Output the (X, Y) coordinate of the center of the cell containing the given text.  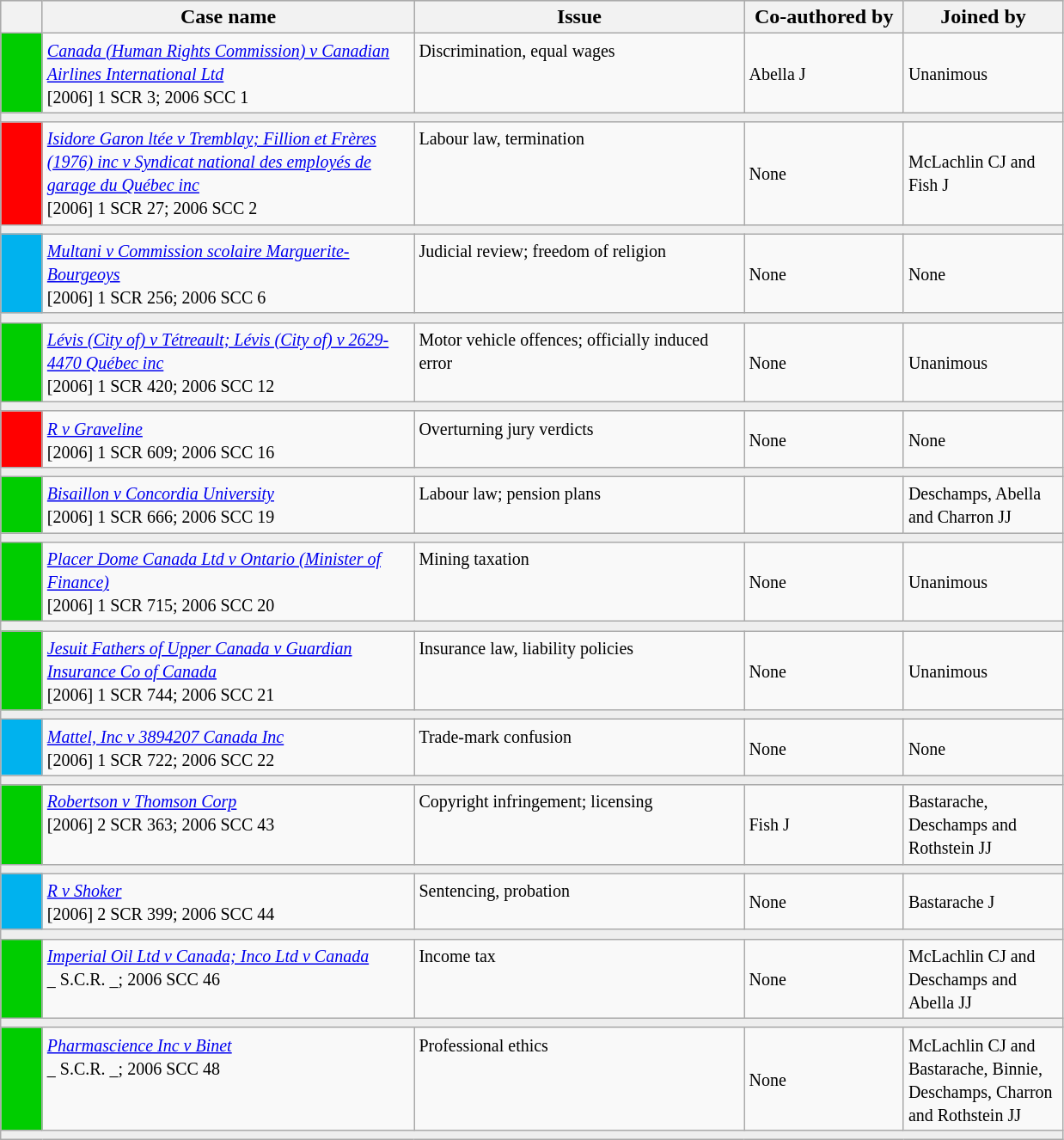
Pharmascience Inc v Binet _ S.C.R. _; 2006 SCC 48 (229, 1078)
Imperial Oil Ltd v Canada; Inco Ltd v Canada _ S.C.R. _; 2006 SCC 46 (229, 978)
Case name (229, 17)
Mining taxation (579, 582)
Lévis (City of) v Tétreault; Lévis (City of) v 2629-4470 Québec inc [2006] 1 SCR 420; 2006 SCC 12 (229, 362)
Issue (579, 17)
Deschamps, Abella and Charron JJ (983, 504)
Bastarache, Deschamps and Rothstein JJ (983, 824)
Motor vehicle offences; officially induced error (579, 362)
Bisaillon v Concordia University [2006] 1 SCR 666; 2006 SCC 19 (229, 504)
Professional ethics (579, 1078)
Co-authored by (823, 17)
Overturning jury verdicts (579, 438)
Isidore Garon ltée v Tremblay; Fillion et Frères (1976) inc v Syndicat national des employés de garage du Québec inc [2006] 1 SCR 27; 2006 SCC 2 (229, 174)
McLachlin CJ and Fish J (983, 174)
Mattel, Inc v 3894207 Canada Inc [2006] 1 SCR 722; 2006 SCC 22 (229, 748)
R v Graveline [2006] 1 SCR 609; 2006 SCC 16 (229, 438)
Canada (Human Rights Commission) v Canadian Airlines International Ltd [2006] 1 SCR 3; 2006 SCC 1 (229, 73)
Robertson v Thomson Corp [2006] 2 SCR 363; 2006 SCC 43 (229, 824)
Insurance law, liability policies (579, 671)
McLachlin CJ and Bastarache, Binnie, Deschamps, Charron and Rothstein JJ (983, 1078)
Judicial review; freedom of religion (579, 273)
Joined by (983, 17)
Jesuit Fathers of Upper Canada v Guardian Insurance Co of Canada [2006] 1 SCR 744; 2006 SCC 21 (229, 671)
Sentencing, probation (579, 901)
Abella J (823, 73)
Labour law; pension plans (579, 504)
Bastarache J (983, 901)
Discrimination, equal wages (579, 73)
Income tax (579, 978)
R v Shoker [2006] 2 SCR 399; 2006 SCC 44 (229, 901)
Copyright infringement; licensing (579, 824)
Fish J (823, 824)
Labour law, termination (579, 174)
McLachlin CJ and Deschamps and Abella JJ (983, 978)
Trade-mark confusion (579, 748)
Placer Dome Canada Ltd v Ontario (Minister of Finance) [2006] 1 SCR 715; 2006 SCC 20 (229, 582)
Multani v Commission scolaire Marguerite-Bourgeoys [2006] 1 SCR 256; 2006 SCC 6 (229, 273)
